Capture the cell that displays the provided text and extract its [X, Y] central coordinate. 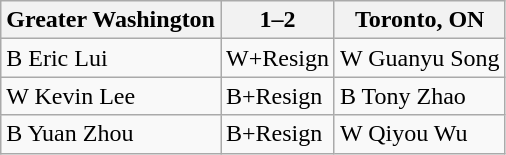
Toronto, ON [420, 20]
B Tony Zhao [420, 96]
B Eric Lui [111, 58]
W+Resign [277, 58]
W Guanyu Song [420, 58]
B Yuan Zhou [111, 134]
1–2 [277, 20]
W Qiyou Wu [420, 134]
W Kevin Lee [111, 96]
Greater Washington [111, 20]
